Search for the cell housing the specified text and yield its (X, Y) center coordinate. 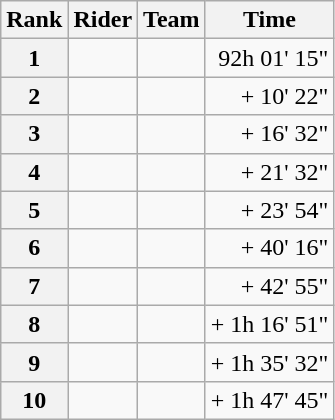
Team (172, 20)
Time (270, 20)
+ 1h 47' 45" (270, 400)
10 (34, 400)
8 (34, 324)
+ 10' 22" (270, 96)
6 (34, 248)
+ 1h 35' 32" (270, 362)
Rank (34, 20)
+ 16' 32" (270, 134)
+ 21' 32" (270, 172)
+ 40' 16" (270, 248)
2 (34, 96)
+ 23' 54" (270, 210)
+ 42' 55" (270, 286)
Rider (103, 20)
3 (34, 134)
92h 01' 15" (270, 58)
7 (34, 286)
1 (34, 58)
4 (34, 172)
5 (34, 210)
9 (34, 362)
+ 1h 16' 51" (270, 324)
